Search for the cell housing the specified text and yield its [x, y] center coordinate. 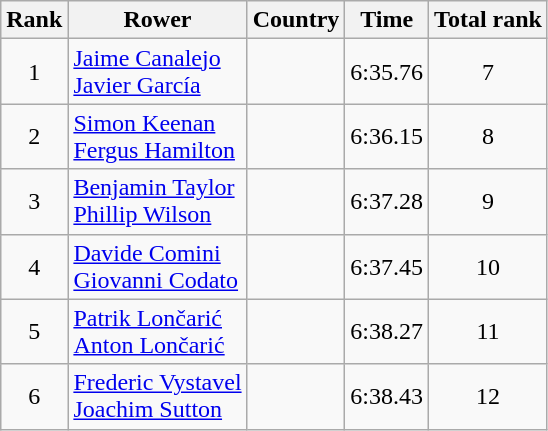
3 [34, 202]
5 [34, 332]
6 [34, 396]
Simon KeenanFergus Hamilton [158, 136]
6:36.15 [387, 136]
Patrik LončarićAnton Lončarić [158, 332]
6:38.27 [387, 332]
6:35.76 [387, 72]
4 [34, 266]
9 [488, 202]
1 [34, 72]
6:38.43 [387, 396]
Country [296, 20]
7 [488, 72]
Time [387, 20]
12 [488, 396]
Frederic VystavelJoachim Sutton [158, 396]
6:37.28 [387, 202]
11 [488, 332]
6:37.45 [387, 266]
Davide CominiGiovanni Codato [158, 266]
8 [488, 136]
Rank [34, 20]
Jaime CanalejoJavier García [158, 72]
Rower [158, 20]
Total rank [488, 20]
10 [488, 266]
2 [34, 136]
Benjamin TaylorPhillip Wilson [158, 202]
